Scan for the cell matching the given text and deliver its (X, Y) coordinate at center. 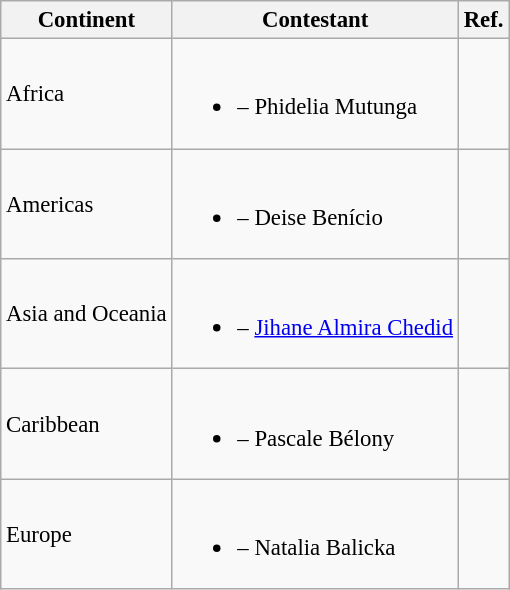
– Phidelia Mutunga (315, 94)
Continent (86, 20)
Ref. (483, 20)
Europe (86, 534)
Americas (86, 204)
Caribbean (86, 424)
– Jihane Almira Chedid (315, 314)
Africa (86, 94)
Contestant (315, 20)
– Pascale Bélony (315, 424)
– Natalia Balicka (315, 534)
Asia and Oceania (86, 314)
– Deise Benício (315, 204)
